Scan for the cell matching the given text and deliver its (X, Y) coordinate at center. 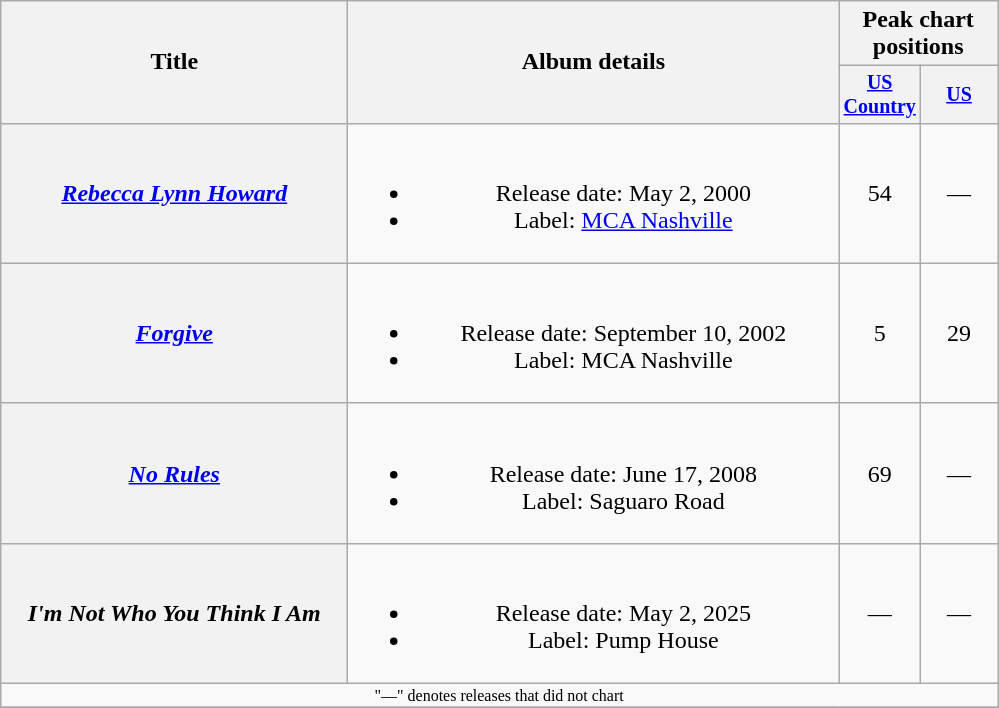
I'm Not Who You Think I Am (174, 613)
Forgive (174, 333)
69 (880, 473)
Release date: May 2, 2025Label: Pump House (594, 613)
No Rules (174, 473)
Release date: May 2, 2000Label: MCA Nashville (594, 193)
US (960, 94)
US Country (880, 94)
"—" denotes releases that did not chart (500, 696)
5 (880, 333)
Release date: June 17, 2008Label: Saguaro Road (594, 473)
Release date: September 10, 2002Label: MCA Nashville (594, 333)
Title (174, 62)
Album details (594, 62)
Peak chartpositions (918, 34)
29 (960, 333)
Rebecca Lynn Howard (174, 193)
54 (880, 193)
